From the cell containing the given text, extract its center point as (x, y) coordinate. 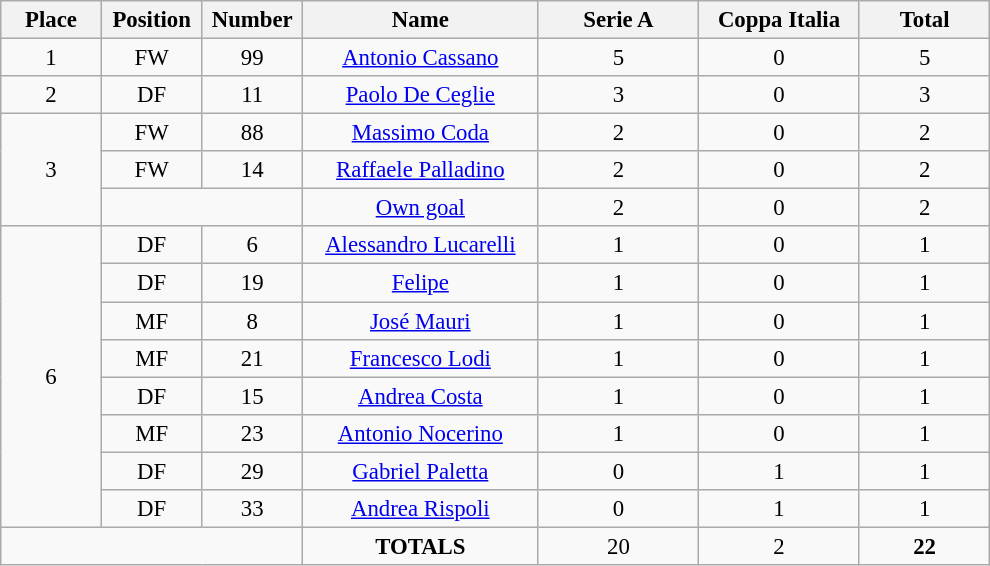
99 (252, 58)
Andrea Costa (421, 396)
14 (252, 170)
23 (252, 433)
Total (924, 20)
TOTALS (421, 546)
Name (421, 20)
11 (252, 95)
Felipe (421, 283)
Paolo De Ceglie (421, 95)
15 (252, 396)
Number (252, 20)
Position (152, 20)
Place (52, 20)
Francesco Lodi (421, 358)
8 (252, 321)
29 (252, 471)
Massimo Coda (421, 133)
20 (618, 546)
Andrea Rispoli (421, 509)
Alessandro Lucarelli (421, 245)
33 (252, 509)
Antonio Cassano (421, 58)
Own goal (421, 208)
Coppa Italia (780, 20)
José Mauri (421, 321)
Gabriel Paletta (421, 471)
22 (924, 546)
Antonio Nocerino (421, 433)
Raffaele Palladino (421, 170)
88 (252, 133)
21 (252, 358)
19 (252, 283)
Serie A (618, 20)
